Find where the given text appears and provide that cell's center as [X, Y] coordinate. 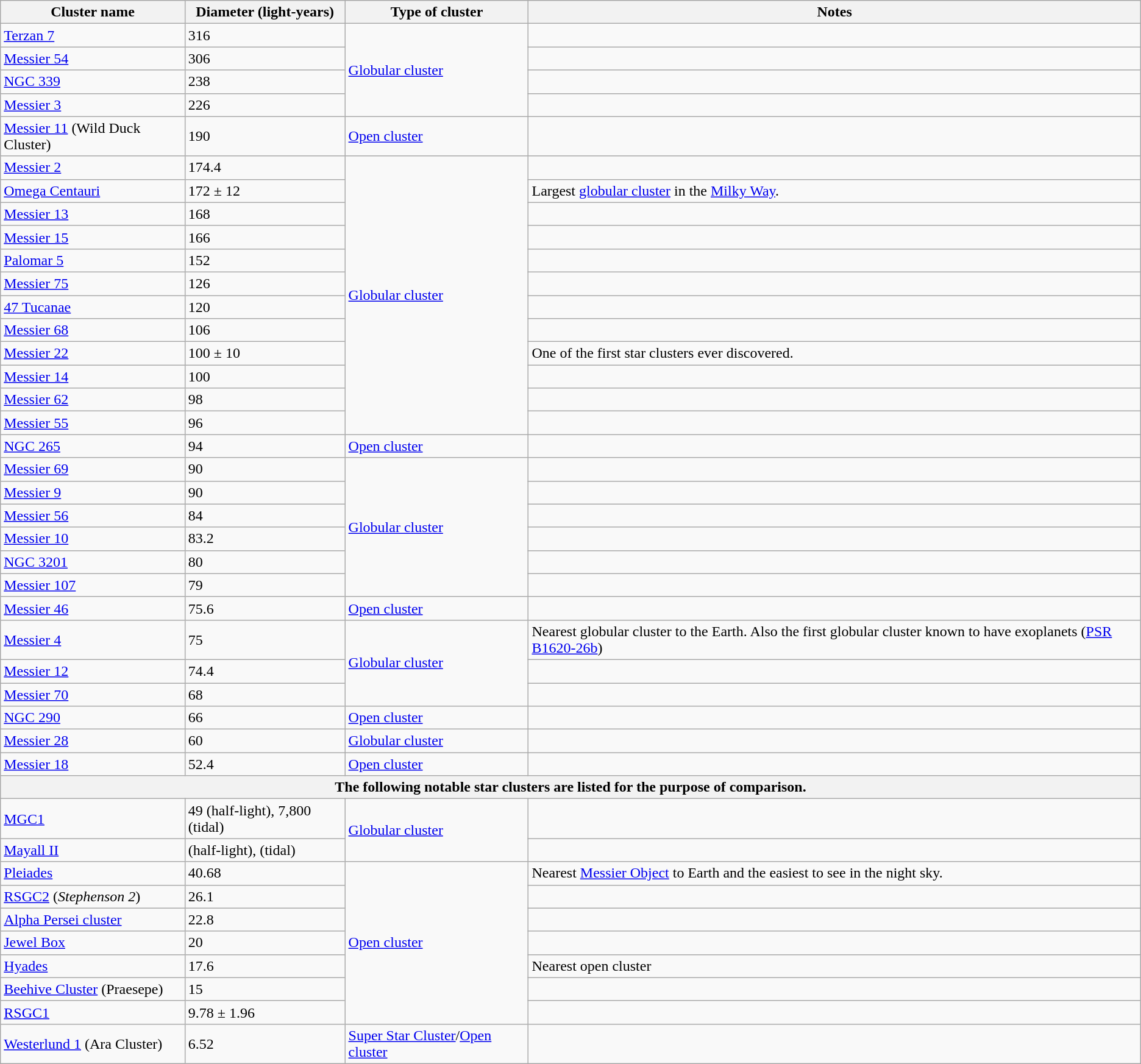
Messier 54 [93, 59]
Jewel Box [93, 943]
Messier 9 [93, 492]
Alpha Persei cluster [93, 920]
Messier 28 [93, 741]
Messier 70 [93, 694]
Messier 11 (Wild Duck Cluster) [93, 137]
(half-light), (tidal) [265, 850]
Hyades [93, 966]
66 [265, 718]
Messier 56 [93, 516]
Messier 18 [93, 764]
49 (half-light), 7,800 (tidal) [265, 819]
Messier 22 [93, 353]
Super Star Cluster/Open cluster [436, 1043]
100 [265, 377]
98 [265, 400]
Nearest globular cluster to the Earth. Also the first globular cluster known to have exoplanets (PSR B1620-26b) [834, 640]
22.8 [265, 920]
NGC 290 [93, 718]
Westerlund 1 (Ara Cluster) [93, 1043]
RSGC1 [93, 1012]
Messier 69 [93, 469]
106 [265, 330]
94 [265, 446]
79 [265, 585]
Beehive Cluster (Praesepe) [93, 989]
The following notable star clusters are listed for the purpose of comparison. [570, 787]
60 [265, 741]
20 [265, 943]
Messier 55 [93, 423]
Cluster name [93, 12]
Messier 68 [93, 330]
47 Tucanae [93, 307]
Terzan 7 [93, 35]
Messier 13 [93, 214]
74.4 [265, 671]
Omega Centauri [93, 191]
NGC 3201 [93, 562]
96 [265, 423]
6.52 [265, 1043]
MGC1 [93, 819]
120 [265, 307]
Messier 15 [93, 237]
Largest globular cluster in the Milky Way. [834, 191]
Pleiades [93, 873]
Messier 62 [93, 400]
83.2 [265, 539]
Messier 3 [93, 105]
Messier 4 [93, 640]
Nearest Messier Object to Earth and the easiest to see in the night sky. [834, 873]
Mayall II [93, 850]
75.6 [265, 608]
68 [265, 694]
172 ± 12 [265, 191]
238 [265, 82]
126 [265, 283]
316 [265, 35]
NGC 339 [93, 82]
26.1 [265, 896]
Palomar 5 [93, 260]
52.4 [265, 764]
190 [265, 137]
Messier 75 [93, 283]
168 [265, 214]
226 [265, 105]
75 [265, 640]
Type of cluster [436, 12]
Messier 107 [93, 585]
152 [265, 260]
84 [265, 516]
Diameter (light-years) [265, 12]
80 [265, 562]
NGC 265 [93, 446]
Messier 46 [93, 608]
Messier 10 [93, 539]
174.4 [265, 168]
Messier 2 [93, 168]
166 [265, 237]
306 [265, 59]
RSGC2 (Stephenson 2) [93, 896]
Notes [834, 12]
9.78 ± 1.96 [265, 1012]
Messier 14 [93, 377]
Nearest open cluster [834, 966]
15 [265, 989]
One of the first star clusters ever discovered. [834, 353]
Messier 12 [93, 671]
17.6 [265, 966]
40.68 [265, 873]
100 ± 10 [265, 353]
